Provide the [x, y] coordinate of the cell's center where the given text is located.  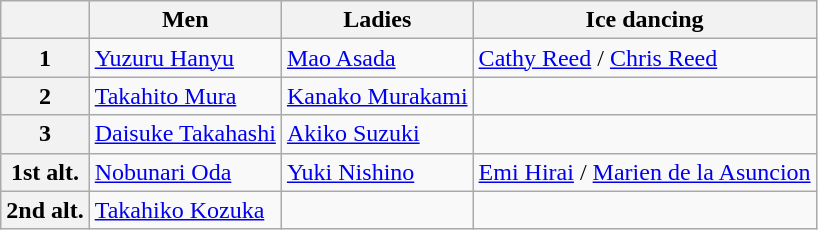
1 [45, 58]
Takahiko Kozuka [185, 210]
Daisuke Takahashi [185, 134]
1st alt. [45, 172]
Yuki Nishino [377, 172]
Akiko Suzuki [377, 134]
3 [45, 134]
Takahito Mura [185, 96]
Yuzuru Hanyu [185, 58]
Kanako Murakami [377, 96]
2nd alt. [45, 210]
Ladies [377, 20]
Mao Asada [377, 58]
Men [185, 20]
Nobunari Oda [185, 172]
2 [45, 96]
Ice dancing [644, 20]
Cathy Reed / Chris Reed [644, 58]
Emi Hirai / Marien de la Asuncion [644, 172]
